Search for the cell housing the specified text and yield its (X, Y) center coordinate. 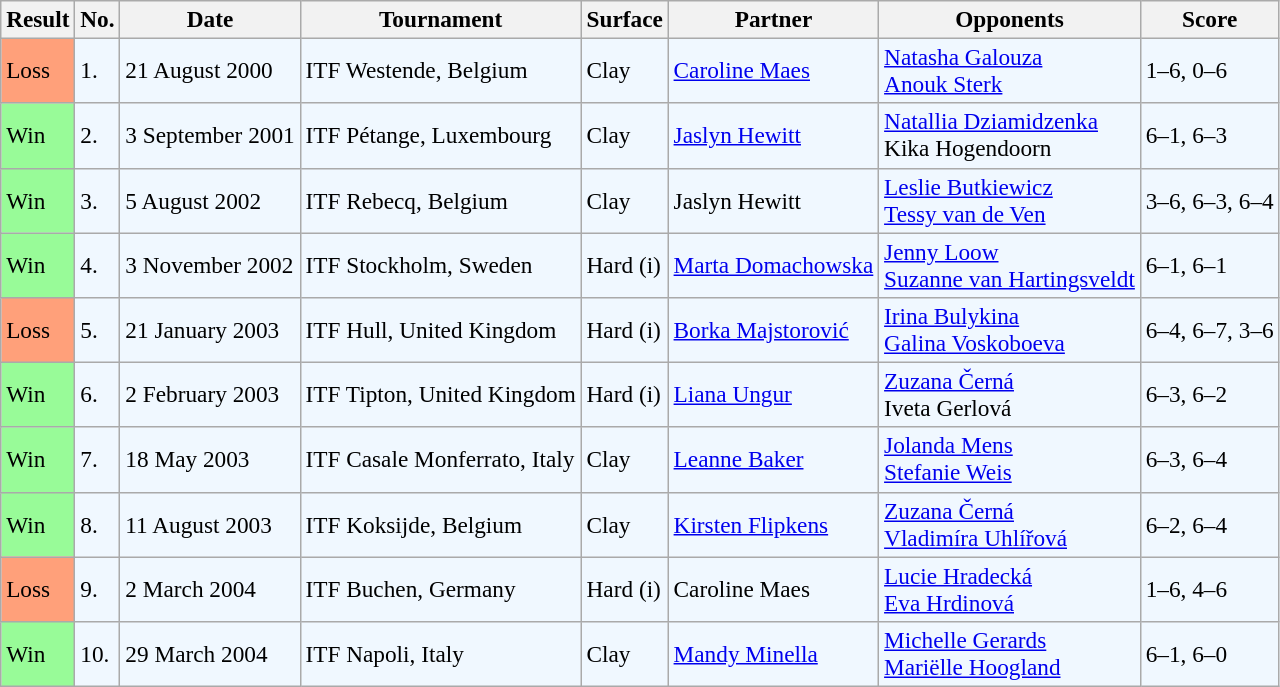
Jolanda Mens Stefanie Weis (1010, 460)
1–6, 4–6 (1210, 588)
ITF Koksijde, Belgium (440, 524)
ITF Stockholm, Sweden (440, 264)
6–1, 6–0 (1210, 654)
11 August 2003 (210, 524)
Tournament (440, 19)
6–1, 6–1 (1210, 264)
Date (210, 19)
29 March 2004 (210, 654)
5. (98, 330)
6–3, 6–2 (1210, 394)
Opponents (1010, 19)
ITF Napoli, Italy (440, 654)
6. (98, 394)
Borka Majstorović (773, 330)
Liana Ungur (773, 394)
Lucie Hradecká Eva Hrdinová (1010, 588)
6–1, 6–3 (1210, 136)
Michelle Gerards Mariëlle Hoogland (1010, 654)
No. (98, 19)
18 May 2003 (210, 460)
1. (98, 70)
ITF Pétange, Luxembourg (440, 136)
6–2, 6–4 (1210, 524)
3 November 2002 (210, 264)
Natallia Dziamidzenka Kika Hogendoorn (1010, 136)
ITF Casale Monferrato, Italy (440, 460)
Natasha Galouza Anouk Sterk (1010, 70)
21 August 2000 (210, 70)
4. (98, 264)
Leanne Baker (773, 460)
ITF Rebecq, Belgium (440, 200)
Kirsten Flipkens (773, 524)
3 September 2001 (210, 136)
Leslie Butkiewicz Tessy van de Ven (1010, 200)
7. (98, 460)
2 March 2004 (210, 588)
Zuzana Černá Iveta Gerlová (1010, 394)
Partner (773, 19)
1–6, 0–6 (1210, 70)
21 January 2003 (210, 330)
Score (1210, 19)
10. (98, 654)
3–6, 6–3, 6–4 (1210, 200)
ITF Westende, Belgium (440, 70)
2 February 2003 (210, 394)
ITF Buchen, Germany (440, 588)
Zuzana Černá Vladimíra Uhlířová (1010, 524)
Surface (624, 19)
ITF Tipton, United Kingdom (440, 394)
5 August 2002 (210, 200)
ITF Hull, United Kingdom (440, 330)
Marta Domachowska (773, 264)
6–4, 6–7, 3–6 (1210, 330)
Mandy Minella (773, 654)
6–3, 6–4 (1210, 460)
Jenny Loow Suzanne van Hartingsveldt (1010, 264)
8. (98, 524)
9. (98, 588)
2. (98, 136)
3. (98, 200)
Irina Bulykina Galina Voskoboeva (1010, 330)
Result (38, 19)
